Scan for the cell matching the given text and deliver its [x, y] coordinate at center. 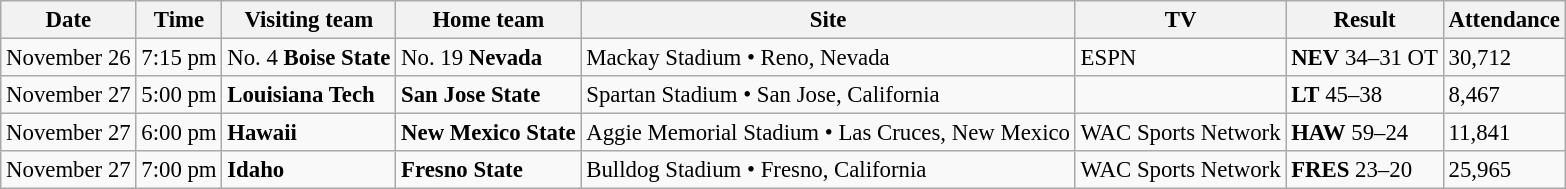
Bulldog Stadium • Fresno, California [828, 170]
Time [179, 20]
Mackay Stadium • Reno, Nevada [828, 58]
7:15 pm [179, 58]
ESPN [1180, 58]
NEV 34–31 OT [1364, 58]
Site [828, 20]
11,841 [1504, 133]
Hawaii [309, 133]
Aggie Memorial Stadium • Las Cruces, New Mexico [828, 133]
Date [68, 20]
FRES 23–20 [1364, 170]
Idaho [309, 170]
30,712 [1504, 58]
Visiting team [309, 20]
5:00 pm [179, 95]
November 26 [68, 58]
Spartan Stadium • San Jose, California [828, 95]
No. 19 Nevada [488, 58]
Result [1364, 20]
Fresno State [488, 170]
6:00 pm [179, 133]
Attendance [1504, 20]
25,965 [1504, 170]
7:00 pm [179, 170]
Louisiana Tech [309, 95]
TV [1180, 20]
San Jose State [488, 95]
Home team [488, 20]
HAW 59–24 [1364, 133]
LT 45–38 [1364, 95]
No. 4 Boise State [309, 58]
8,467 [1504, 95]
New Mexico State [488, 133]
